Search for the cell housing the specified text and yield its [X, Y] center coordinate. 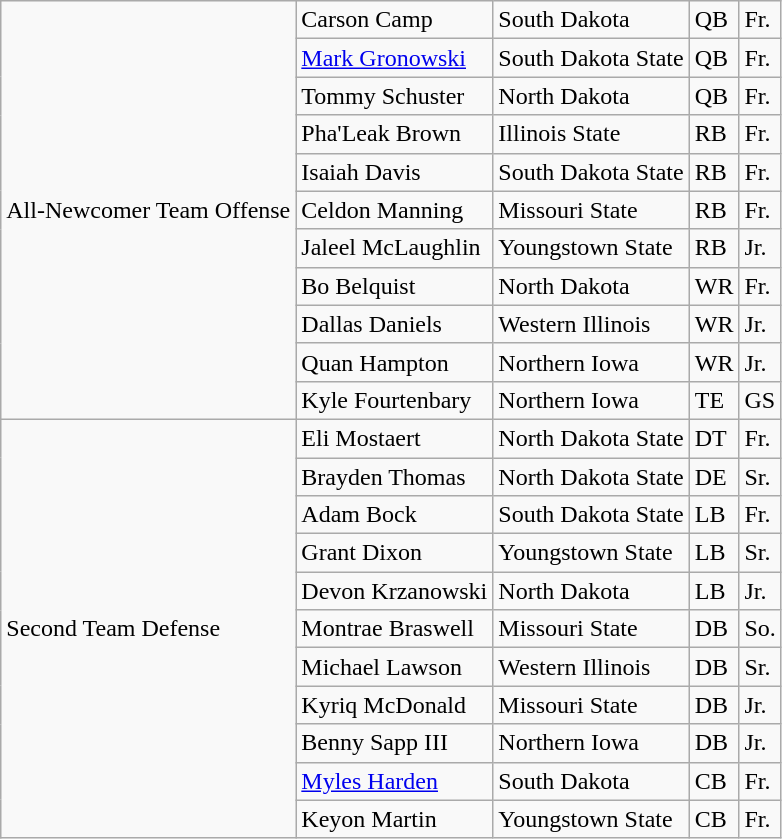
Devon Krzanowski [394, 591]
DE [714, 477]
Montrae Braswell [394, 629]
Celdon Manning [394, 210]
Tommy Schuster [394, 96]
Illinois State [591, 134]
Adam Bock [394, 515]
Keyon Martin [394, 819]
DT [714, 438]
Kyriq McDonald [394, 705]
Quan Hampton [394, 362]
Benny Sapp III [394, 743]
Dallas Daniels [394, 324]
Grant Dixon [394, 553]
Bo Belquist [394, 286]
So. [760, 629]
Myles Harden [394, 781]
Isaiah Davis [394, 172]
Michael Lawson [394, 667]
Jaleel McLaughlin [394, 248]
Kyle Fourtenbary [394, 400]
TE [714, 400]
Carson Camp [394, 20]
Mark Gronowski [394, 58]
Second Team Defense [148, 628]
Eli Mostaert [394, 438]
Pha'Leak Brown [394, 134]
Brayden Thomas [394, 477]
GS [760, 400]
All-Newcomer Team Offense [148, 210]
